Provide the (x, y) coordinate of the cell's center where the given text is located.  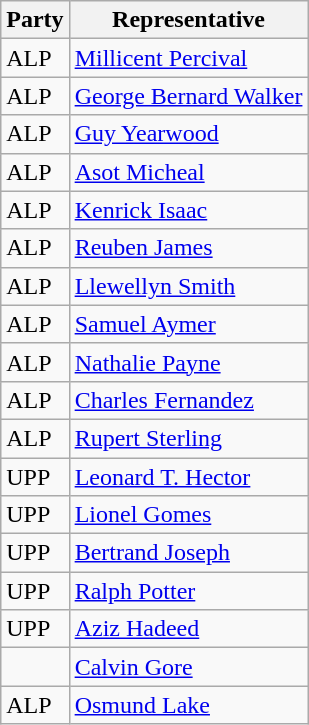
Reuben James (188, 248)
Osmund Lake (188, 705)
Guy Yearwood (188, 134)
Lionel Gomes (188, 515)
Representative (188, 20)
Ralph Potter (188, 591)
Calvin Gore (188, 667)
Kenrick Isaac (188, 210)
Rupert Sterling (188, 438)
Aziz Hadeed (188, 629)
Party (35, 20)
George Bernard Walker (188, 96)
Asot Micheal (188, 172)
Nathalie Payne (188, 362)
Leonard T. Hector (188, 477)
Samuel Aymer (188, 324)
Bertrand Joseph (188, 553)
Charles Fernandez (188, 400)
Llewellyn Smith (188, 286)
Millicent Percival (188, 58)
